For the text-containing cell, return its midpoint in (X, Y) coordinate format. 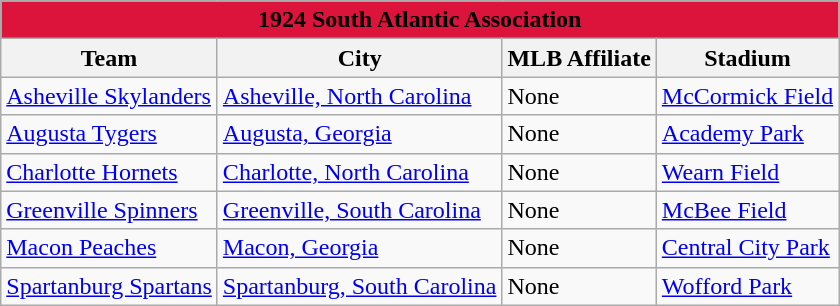
Macon, Georgia (360, 248)
Greenville Spinners (110, 210)
1924 South Atlantic Association (420, 20)
City (360, 58)
Greenville, South Carolina (360, 210)
Central City Park (747, 248)
Wearn Field (747, 172)
Academy Park (747, 134)
Wofford Park (747, 286)
Charlotte Hornets (110, 172)
Augusta Tygers (110, 134)
Macon Peaches (110, 248)
McBee Field (747, 210)
Asheville Skylanders (110, 96)
MLB Affiliate (579, 58)
Team (110, 58)
Charlotte, North Carolina (360, 172)
Spartanburg Spartans (110, 286)
Asheville, North Carolina (360, 96)
Spartanburg, South Carolina (360, 286)
Stadium (747, 58)
McCormick Field (747, 96)
Augusta, Georgia (360, 134)
